Extract the (X, Y) coordinate from the center of the cell holding the provided text.  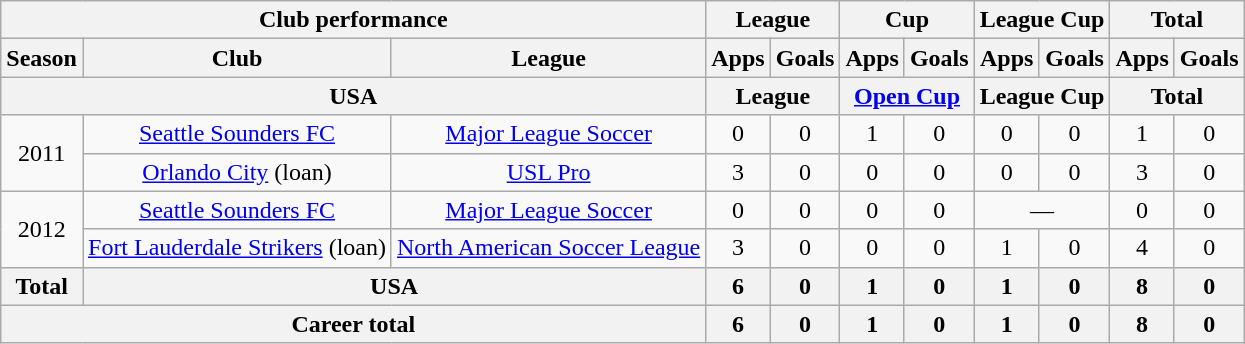
Season (42, 58)
2012 (42, 229)
Orlando City (loan) (236, 172)
Cup (907, 20)
Club (236, 58)
Fort Lauderdale Strikers (loan) (236, 248)
— (1042, 210)
Club performance (354, 20)
4 (1142, 248)
USL Pro (548, 172)
Open Cup (907, 96)
North American Soccer League (548, 248)
2011 (42, 153)
Career total (354, 324)
